Return [x, y] of the center of cell containing provided text 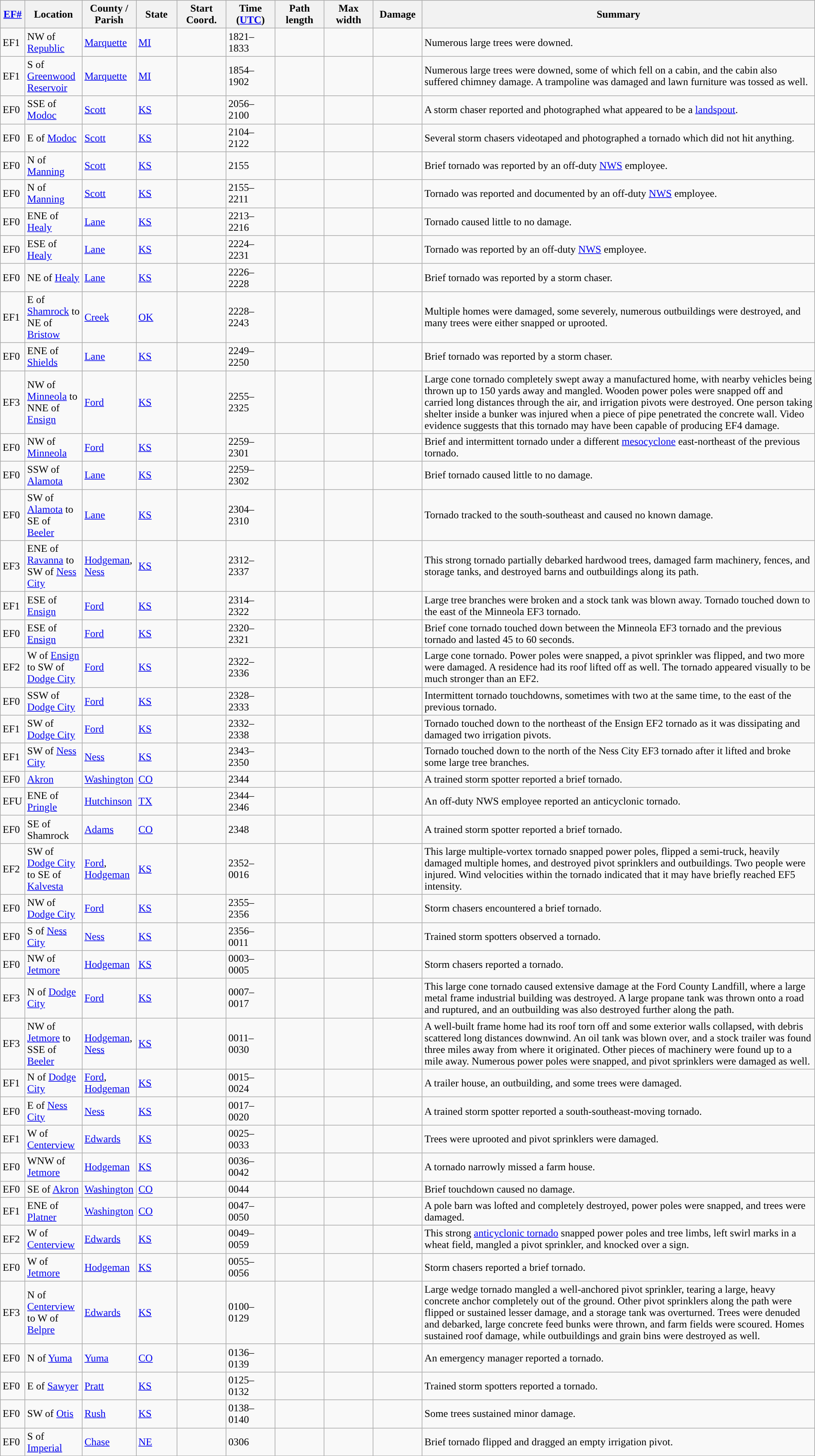
2320–2321 [251, 633]
Trees were uprooted and pivot sprinklers were damaged. [618, 1139]
0011–0030 [251, 1043]
Max width [349, 15]
2226–2228 [251, 278]
County / Parish [109, 15]
ESE of Healy [53, 249]
2259–2301 [251, 448]
Damage [398, 15]
A trailer house, an outbuilding, and some trees were damaged. [618, 1083]
2322–2336 [251, 667]
NE [156, 1441]
Tornado was reported and documented by an off-duty NWS employee. [618, 193]
A storm chaser reported and photographed what appeared to be a landspout. [618, 110]
NW of Jetmore to SSE of Beeler [53, 1043]
Chase [109, 1441]
State [156, 15]
0049–0059 [251, 1239]
Hutchinson [109, 801]
2343–2350 [251, 757]
N of Yuma [53, 1358]
NW of Jetmore [53, 964]
Summary [618, 15]
0036–0042 [251, 1167]
Trained storm spotters observed a tornado. [618, 936]
Trained storm spotters reported a tornado. [618, 1386]
E of Shamrock to NE of Bristow [53, 317]
2332–2338 [251, 729]
Tornado tracked to the south-southeast and caused no known damage. [618, 515]
2312–2337 [251, 566]
Brief touchdown caused no damage. [618, 1189]
2355–2356 [251, 908]
Brief tornado flipped and dragged an empty irrigation pivot. [618, 1441]
2155 [251, 166]
E of Sawyer [53, 1386]
Start Coord. [202, 15]
0136–0139 [251, 1358]
NE of Healy [53, 278]
SW of Dodge City to SE of Kalvesta [53, 869]
0138–0140 [251, 1414]
SSW of Dodge City [53, 701]
N of Centerview to W of Belpre [53, 1312]
0044 [251, 1189]
An off-duty NWS employee reported an anticyclonic tornado. [618, 801]
Creek [109, 317]
2249–2250 [251, 357]
E of Modoc [53, 138]
SE of Shamrock [53, 829]
SSE of Modoc [53, 110]
ENE of Pringle [53, 801]
NW of Dodge City [53, 908]
2344–2346 [251, 801]
SW of Dodge City [53, 729]
Storm chasers reported a brief tornado. [618, 1267]
Rush [109, 1414]
2314–2322 [251, 606]
Tornado touched down to the northeast of the Ensign EF2 tornado as it was dissipating and damaged two irrigation pivots. [618, 729]
Brief tornado was reported by an off-duty NWS employee. [618, 166]
0015–0024 [251, 1083]
2259–2302 [251, 475]
0047–0050 [251, 1211]
ENE of Ravanna to SW of Ness City [53, 566]
0017–0020 [251, 1111]
Tornado touched down to the north of the Ness City EF3 tornado after it lifted and broke some large tree branches. [618, 757]
Several storm chasers videotaped and photographed a tornado which did not hit anything. [618, 138]
E of Ness City [53, 1111]
EFU [13, 801]
OK [156, 317]
Intermittent tornado touchdowns, sometimes with two at the same time, to the east of the previous tornado. [618, 701]
Storm chasers encountered a brief tornado. [618, 908]
Tornado was reported by an off-duty NWS employee. [618, 249]
S of Greenwood Reservoir [53, 76]
Pratt [109, 1386]
W of Ensign to SW of Dodge City [53, 667]
Location [53, 15]
W of Jetmore [53, 1267]
Time (UTC) [251, 15]
0007–0017 [251, 998]
Brief and intermittent tornado under a different mesocyclone east-northeast of the previous tornado. [618, 448]
EF# [13, 15]
TX [156, 801]
A trained storm spotter reported a south-southeast-moving tornado. [618, 1111]
0025–0033 [251, 1139]
1821–1833 [251, 42]
2224–2231 [251, 249]
Numerous large trees were downed. [618, 42]
SW of Otis [53, 1414]
0055–0056 [251, 1267]
SE of Akron [53, 1189]
SW of Ness City [53, 757]
2344 [251, 779]
2104–2122 [251, 138]
WNW of Jetmore [53, 1167]
2228–2243 [251, 317]
SW of Alamota to SE of Beeler [53, 515]
Large tree branches were broken and a stock tank was blown away. Tornado touched down to the east of the Minneola EF3 tornado. [618, 606]
A pole barn was lofted and completely destroyed, power poles were snapped, and trees were damaged. [618, 1211]
1854–1902 [251, 76]
NW of Republic [53, 42]
NW of Minneola to NNE of Ensign [53, 402]
0100–0129 [251, 1312]
0003–0005 [251, 964]
Yuma [109, 1358]
2348 [251, 829]
2304–2310 [251, 515]
2255–2325 [251, 402]
A tornado narrowly missed a farm house. [618, 1167]
2155–2211 [251, 193]
S of Ness City [53, 936]
SSW of Alamota [53, 475]
2352–0016 [251, 869]
0125–0132 [251, 1386]
Akron [53, 779]
Path length [300, 15]
Multiple homes were damaged, some severely, numerous outbuildings were destroyed, and many trees were either snapped or uprooted. [618, 317]
Brief tornado caused little to no damage. [618, 475]
S of Imperial [53, 1441]
0306 [251, 1441]
2356–0011 [251, 936]
Adams [109, 829]
ENE of Shields [53, 357]
An emergency manager reported a tornado. [618, 1358]
Storm chasers reported a tornado. [618, 964]
Some trees sustained minor damage. [618, 1414]
2328–2333 [251, 701]
Tornado caused little to no damage. [618, 222]
ENE of Platner [53, 1211]
ENE of Healy [53, 222]
2213–2216 [251, 222]
2056–2100 [251, 110]
NW of Minneola [53, 448]
Brief cone tornado touched down between the Minneola EF3 tornado and the previous tornado and lasted 45 to 60 seconds. [618, 633]
